Find where the given text appears and provide that cell's center as [x, y] coordinate. 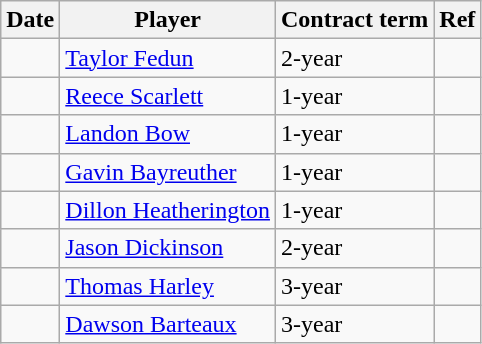
Dillon Heatherington [168, 210]
Reece Scarlett [168, 96]
Landon Bow [168, 134]
Dawson Barteaux [168, 324]
Date [30, 20]
Taylor Fedun [168, 58]
Thomas Harley [168, 286]
Gavin Bayreuther [168, 172]
Contract term [354, 20]
Ref [458, 20]
Jason Dickinson [168, 248]
Player [168, 20]
